Search for the cell housing the specified text and yield its (x, y) center coordinate. 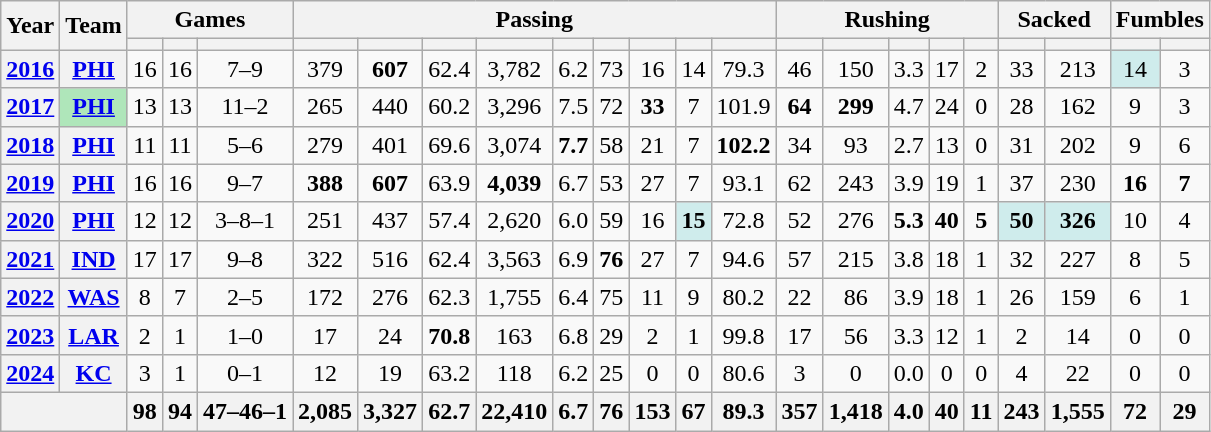
KC (94, 373)
102.2 (744, 145)
7.5 (574, 107)
89.3 (744, 411)
28 (1022, 107)
3.8 (908, 259)
57 (800, 259)
79.3 (744, 69)
6.0 (574, 221)
98 (144, 411)
2021 (30, 259)
2,620 (514, 221)
2–5 (244, 297)
1,555 (1078, 411)
1,418 (856, 411)
202 (1078, 145)
73 (612, 69)
215 (856, 259)
3,296 (514, 107)
IND (94, 259)
21 (652, 145)
32 (1022, 259)
60.2 (450, 107)
37 (1022, 183)
2,085 (326, 411)
163 (514, 335)
153 (652, 411)
58 (612, 145)
6.9 (574, 259)
101.9 (744, 107)
3,327 (390, 411)
69.6 (450, 145)
52 (800, 221)
2020 (30, 221)
59 (612, 221)
230 (1078, 183)
25 (612, 373)
15 (694, 221)
99.8 (744, 335)
Rushing (887, 20)
10 (1135, 221)
64 (800, 107)
57.4 (450, 221)
9–7 (244, 183)
401 (390, 145)
2017 (30, 107)
31 (1022, 145)
118 (514, 373)
Year (30, 26)
WAS (94, 297)
63.2 (450, 373)
162 (1078, 107)
93.1 (744, 183)
159 (1078, 297)
94 (180, 411)
357 (800, 411)
4.0 (908, 411)
3,782 (514, 69)
2022 (30, 297)
6.8 (574, 335)
22,410 (514, 411)
94.6 (744, 259)
1–0 (244, 335)
2016 (30, 69)
388 (326, 183)
251 (326, 221)
2.7 (908, 145)
80.2 (744, 297)
4,039 (514, 183)
62 (800, 183)
516 (390, 259)
Fumbles (1160, 20)
Team (94, 26)
279 (326, 145)
0–1 (244, 373)
3,074 (514, 145)
11–2 (244, 107)
63.9 (450, 183)
299 (856, 107)
70.8 (450, 335)
3–8–1 (244, 221)
26 (1022, 297)
379 (326, 69)
62.3 (450, 297)
4.7 (908, 107)
265 (326, 107)
47–46–1 (244, 411)
75 (612, 297)
93 (856, 145)
2023 (30, 335)
437 (390, 221)
67 (694, 411)
150 (856, 69)
Games (210, 20)
3,563 (514, 259)
440 (390, 107)
2018 (30, 145)
7–9 (244, 69)
7.7 (574, 145)
2019 (30, 183)
322 (326, 259)
53 (612, 183)
Sacked (1054, 20)
5.3 (908, 221)
62.7 (450, 411)
213 (1078, 69)
6.4 (574, 297)
72.8 (744, 221)
56 (856, 335)
86 (856, 297)
LAR (94, 335)
80.6 (744, 373)
2024 (30, 373)
Passing (535, 20)
46 (800, 69)
0.0 (908, 373)
9–8 (244, 259)
34 (800, 145)
1,755 (514, 297)
326 (1078, 221)
50 (1022, 221)
227 (1078, 259)
5–6 (244, 145)
172 (326, 297)
